Find where the given text appears and provide that cell's center as (X, Y) coordinate. 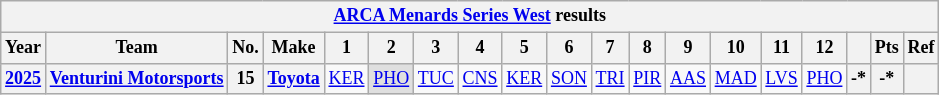
ARCA Menards Series West results (470, 16)
Make (294, 48)
AAS (688, 78)
Year (24, 48)
MAD (736, 78)
6 (570, 48)
10 (736, 48)
Venturini Motorsports (136, 78)
12 (824, 48)
8 (648, 48)
4 (480, 48)
Team (136, 48)
Toyota (294, 78)
SON (570, 78)
TUC (436, 78)
No. (246, 48)
3 (436, 48)
Pts (886, 48)
PIR (648, 78)
LVS (782, 78)
5 (524, 48)
15 (246, 78)
1 (346, 48)
TRI (610, 78)
2025 (24, 78)
2 (392, 48)
Ref (921, 48)
7 (610, 48)
CNS (480, 78)
9 (688, 48)
11 (782, 48)
